From the cell containing the given text, extract its center point as (X, Y) coordinate. 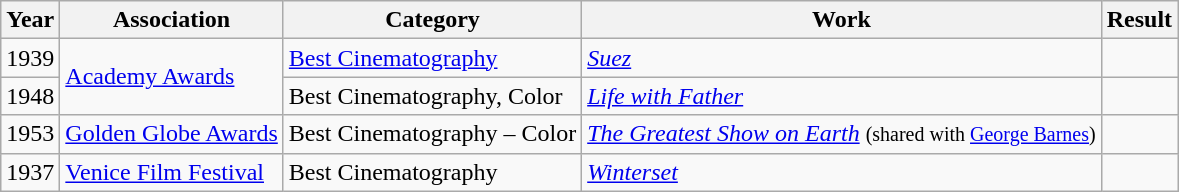
Association (172, 20)
Academy Awards (172, 77)
1939 (30, 58)
Best Cinematography – Color (432, 134)
1953 (30, 134)
1948 (30, 96)
Best Cinematography, Color (432, 96)
Result (1139, 20)
Venice Film Festival (172, 172)
Life with Father (842, 96)
Year (30, 20)
Work (842, 20)
Category (432, 20)
Winterset (842, 172)
The Greatest Show on Earth (shared with George Barnes) (842, 134)
1937 (30, 172)
Golden Globe Awards (172, 134)
Suez (842, 58)
